Provide the [x, y] coordinate of the cell's center where the given text is located.  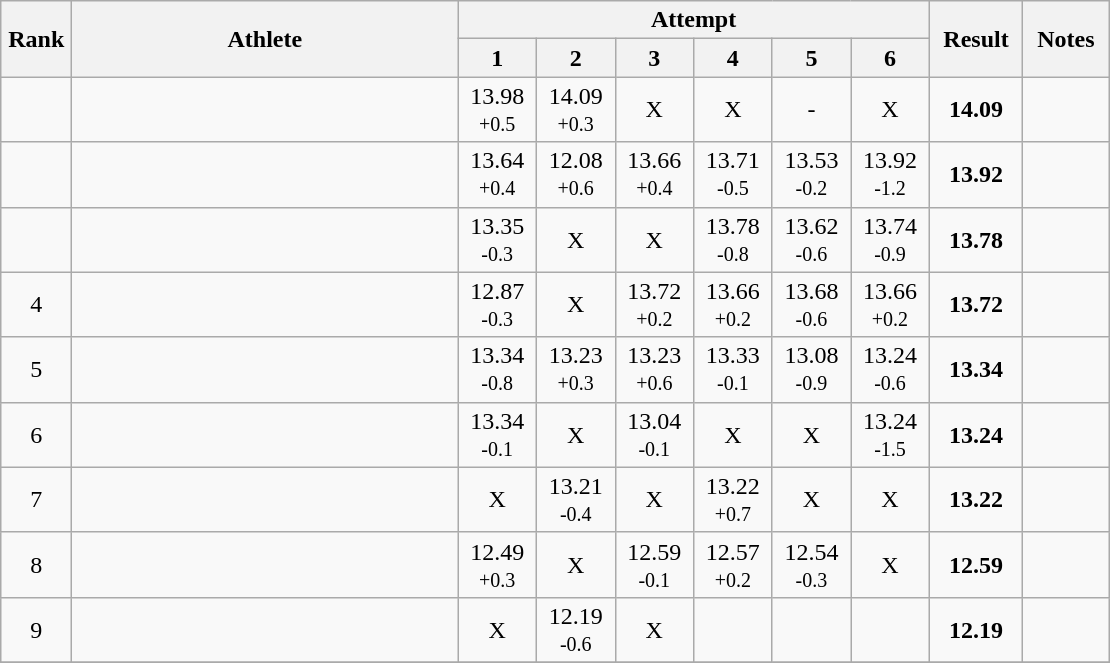
13.64+0.4 [498, 174]
13.98+0.5 [498, 110]
13.22 [976, 500]
13.24 [976, 434]
14.09+0.3 [576, 110]
12.57+0.2 [734, 564]
13.34 [976, 370]
13.04-0.1 [654, 434]
13.92-1.2 [890, 174]
Attempt [694, 20]
12.08+0.6 [576, 174]
13.66+0.4 [654, 174]
Result [976, 39]
13.22+0.7 [734, 500]
12.19-0.6 [576, 630]
9 [36, 630]
12.19 [976, 630]
13.34-0.8 [498, 370]
7 [36, 500]
13.21-0.4 [576, 500]
13.34-0.1 [498, 434]
13.33-0.1 [734, 370]
13.08-0.9 [812, 370]
12.49+0.3 [498, 564]
3 [654, 58]
- [812, 110]
13.53-0.2 [812, 174]
13.72 [976, 304]
1 [498, 58]
8 [36, 564]
13.35-0.3 [498, 240]
13.23+0.3 [576, 370]
13.72+0.2 [654, 304]
Notes [1066, 39]
12.54-0.3 [812, 564]
14.09 [976, 110]
13.78 [976, 240]
12.59-0.1 [654, 564]
Athlete [265, 39]
12.87-0.3 [498, 304]
2 [576, 58]
13.23+0.6 [654, 370]
13.92 [976, 174]
13.78-0.8 [734, 240]
13.62-0.6 [812, 240]
13.68-0.6 [812, 304]
Rank [36, 39]
13.71-0.5 [734, 174]
12.59 [976, 564]
13.24-1.5 [890, 434]
13.74-0.9 [890, 240]
13.24-0.6 [890, 370]
